Search for the cell housing the specified text and yield its [x, y] center coordinate. 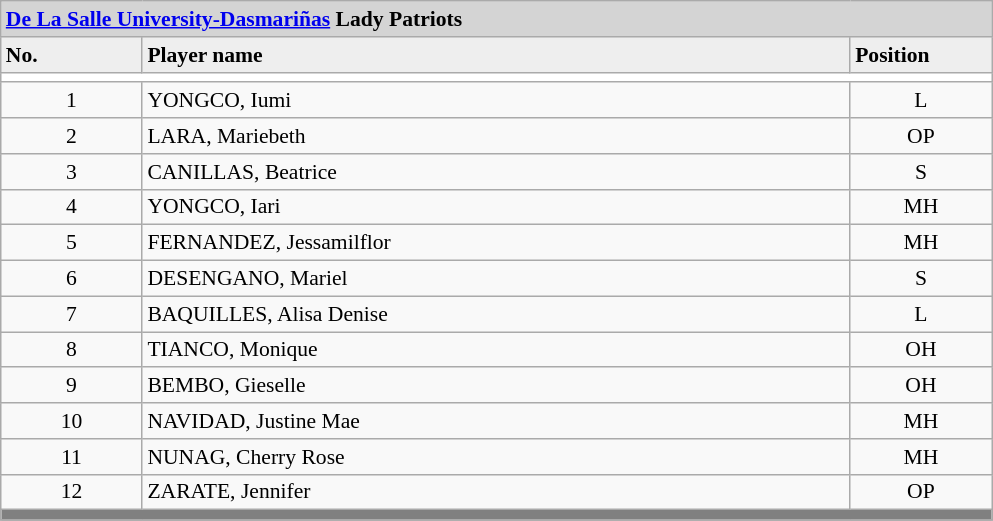
BEMBO, Gieselle [496, 386]
Player name [496, 55]
4 [72, 207]
Position [921, 55]
De La Salle University-Dasmariñas Lady Patriots [496, 19]
BAQUILLES, Alisa Denise [496, 314]
LARA, Mariebeth [496, 136]
TIANCO, Monique [496, 350]
FERNANDEZ, Jessamilflor [496, 243]
2 [72, 136]
10 [72, 421]
NAVIDAD, Justine Mae [496, 421]
CANILLAS, Beatrice [496, 172]
12 [72, 492]
11 [72, 457]
6 [72, 279]
8 [72, 350]
3 [72, 172]
ZARATE, Jennifer [496, 492]
DESENGANO, Mariel [496, 279]
NUNAG, Cherry Rose [496, 457]
YONGCO, Iumi [496, 101]
7 [72, 314]
No. [72, 55]
9 [72, 386]
1 [72, 101]
YONGCO, Iari [496, 207]
5 [72, 243]
